From the cell containing the given text, extract its center point as (x, y) coordinate. 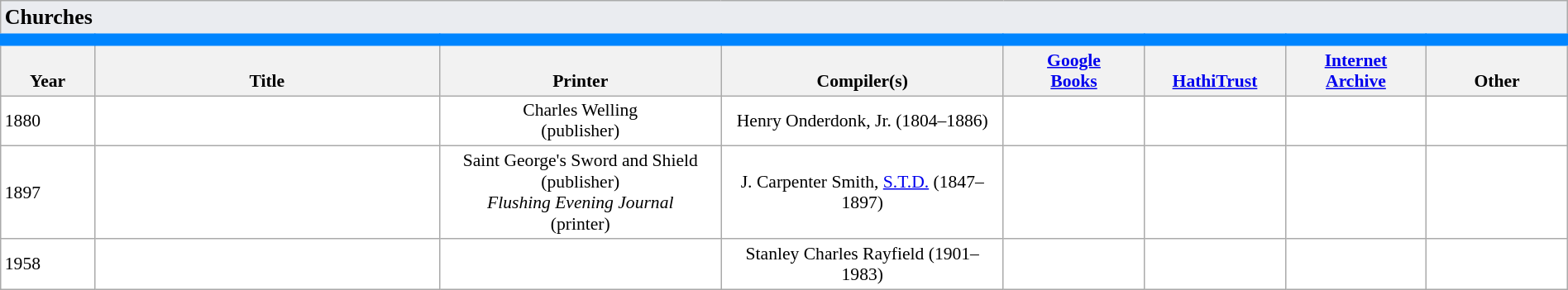
Year (48, 68)
Other (1497, 68)
Printer (581, 68)
Stanley Charles Rayfield (1901–1983) (862, 264)
1958 (48, 264)
Charles Welling(publisher) (581, 121)
Compiler(s) (862, 68)
HathiTrust (1215, 68)
Title (266, 68)
1880 (48, 121)
InternetArchive (1355, 68)
GoogleBooks (1073, 68)
Henry Onderdonk, Jr. (1804–1886) (862, 121)
1897 (48, 193)
J. Carpenter Smith, S.T.D. (1847–1897) (862, 193)
Churches (784, 20)
Saint George's Sword and Shield(publisher)Flushing Evening Journal(printer) (581, 193)
